Identify which cell holds the provided text, then report its (x, y) central coordinate. 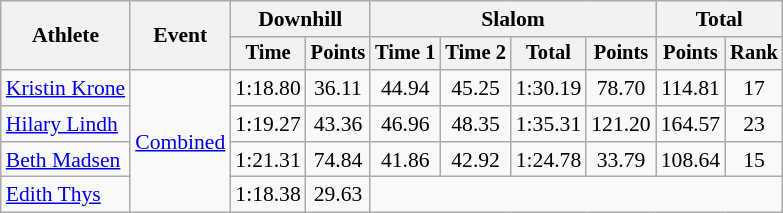
1:24.78 (548, 160)
Athlete (66, 36)
17 (754, 88)
114.81 (690, 88)
Combined (180, 141)
121.20 (620, 124)
43.36 (338, 124)
Time 1 (405, 54)
29.63 (338, 195)
1:35.31 (548, 124)
164.57 (690, 124)
Event (180, 36)
48.35 (475, 124)
108.64 (690, 160)
Downhill (300, 19)
Hilary Lindh (66, 124)
23 (754, 124)
Kristin Krone (66, 88)
78.70 (620, 88)
46.96 (405, 124)
Beth Madsen (66, 160)
74.84 (338, 160)
42.92 (475, 160)
Rank (754, 54)
Edith Thys (66, 195)
15 (754, 160)
Time (268, 54)
Slalom (513, 19)
36.11 (338, 88)
45.25 (475, 88)
41.86 (405, 160)
1:19.27 (268, 124)
1:18.80 (268, 88)
1:18.38 (268, 195)
1:21.31 (268, 160)
1:30.19 (548, 88)
33.79 (620, 160)
44.94 (405, 88)
Time 2 (475, 54)
